Pinpoint the cell where the given text exists, returning its (x, y) midpoint coordinate. 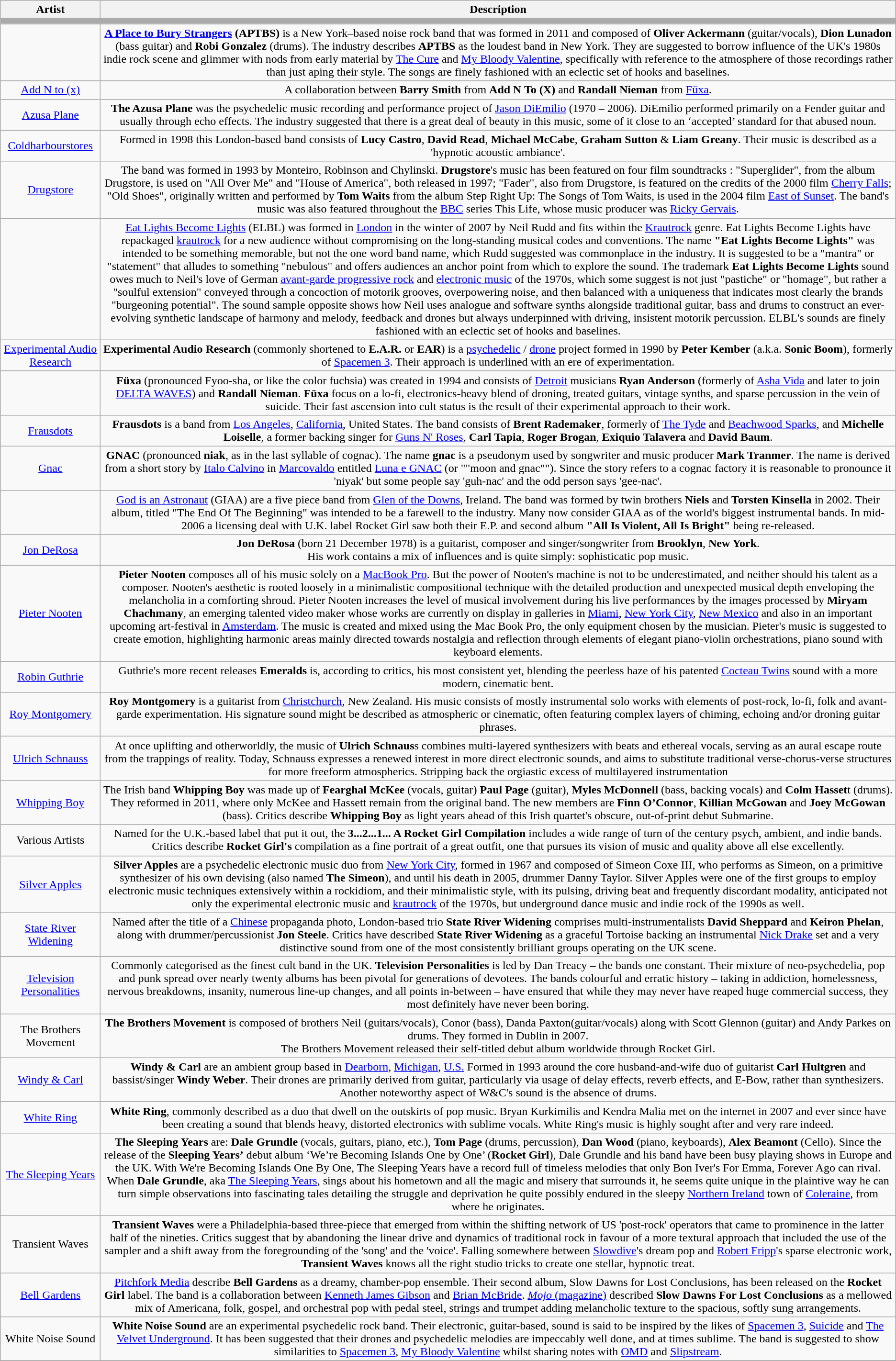
Coldharbourstores (51, 145)
Various Artists (51, 840)
Drugstore (51, 190)
The Sleeping Years (51, 1174)
Television Personalities (51, 985)
White Ring (51, 1117)
Transient Waves (51, 1244)
Add N to (x) (51, 90)
White Noise Sound (51, 1339)
A collaboration between Barry Smith from Add N To (X) and Randall Nieman from Füxa. (498, 90)
The Brothers Movement (51, 1036)
Gnac (51, 468)
Whipping Boy (51, 803)
Description (498, 10)
Ulrich Schnauss (51, 759)
Roy Montgomery (51, 714)
Bell Gardens (51, 1295)
Robin Guthrie (51, 677)
Jon DeRosa (51, 550)
Windy & Carl (51, 1080)
Silver Apples (51, 884)
Artist (51, 10)
Pieter Nooten (51, 614)
Azusa Plane (51, 115)
Frausdots (51, 431)
Experimental Audio Research (51, 355)
State River Widening (51, 935)
